Locate the cell with the specified text and output its [x, y] center coordinate. 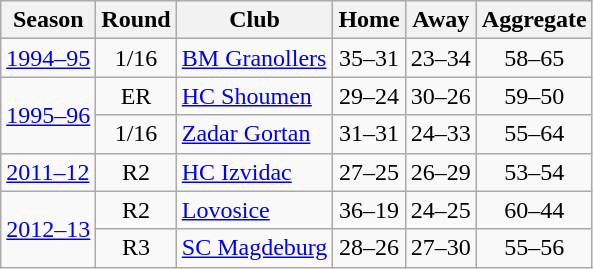
SC Magdeburg [254, 248]
23–34 [440, 58]
Home [369, 20]
2012–13 [48, 229]
36–19 [369, 210]
ER [136, 96]
HC Izvidac [254, 172]
HC Shoumen [254, 96]
29–24 [369, 96]
59–50 [534, 96]
31–31 [369, 134]
30–26 [440, 96]
Lovosice [254, 210]
Zadar Gortan [254, 134]
Club [254, 20]
1994–95 [48, 58]
Season [48, 20]
55–56 [534, 248]
27–25 [369, 172]
60–44 [534, 210]
BM Granollers [254, 58]
26–29 [440, 172]
1995–96 [48, 115]
35–31 [369, 58]
2011–12 [48, 172]
24–33 [440, 134]
R3 [136, 248]
27–30 [440, 248]
Aggregate [534, 20]
24–25 [440, 210]
58–65 [534, 58]
55–64 [534, 134]
Away [440, 20]
28–26 [369, 248]
Round [136, 20]
53–54 [534, 172]
